Provide the (X, Y) coordinate of the cell's center where the given text is located.  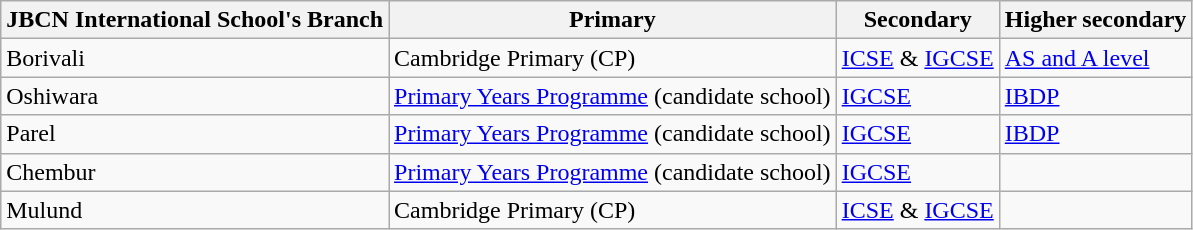
Chembur (195, 172)
Primary (613, 20)
AS and A level (1096, 58)
Higher secondary (1096, 20)
Mulund (195, 210)
Parel (195, 134)
Borivali (195, 58)
JBCN International School's Branch (195, 20)
Oshiwara (195, 96)
Secondary (918, 20)
